For the text-containing cell, return its midpoint in (X, Y) coordinate format. 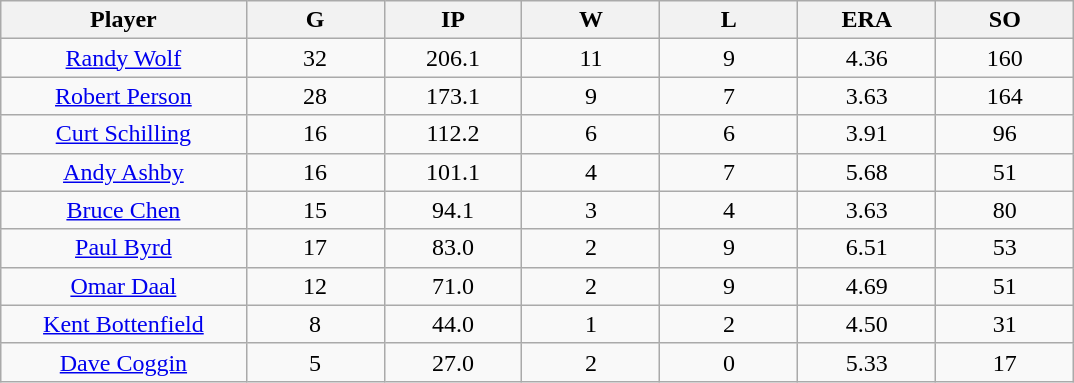
53 (1005, 248)
Omar Daal (124, 286)
8 (315, 324)
Curt Schilling (124, 134)
27.0 (453, 362)
Player (124, 20)
101.1 (453, 172)
4.36 (867, 58)
206.1 (453, 58)
96 (1005, 134)
Dave Coggin (124, 362)
4.69 (867, 286)
15 (315, 210)
Randy Wolf (124, 58)
SO (1005, 20)
12 (315, 286)
71.0 (453, 286)
Paul Byrd (124, 248)
5 (315, 362)
11 (591, 58)
31 (1005, 324)
Robert Person (124, 96)
80 (1005, 210)
G (315, 20)
IP (453, 20)
32 (315, 58)
3.91 (867, 134)
L (729, 20)
Andy Ashby (124, 172)
ERA (867, 20)
3 (591, 210)
160 (1005, 58)
0 (729, 362)
5.68 (867, 172)
94.1 (453, 210)
1 (591, 324)
W (591, 20)
164 (1005, 96)
173.1 (453, 96)
4.50 (867, 324)
Bruce Chen (124, 210)
112.2 (453, 134)
5.33 (867, 362)
6.51 (867, 248)
44.0 (453, 324)
28 (315, 96)
Kent Bottenfield (124, 324)
83.0 (453, 248)
